Locate the cell with the specified text and output its [x, y] center coordinate. 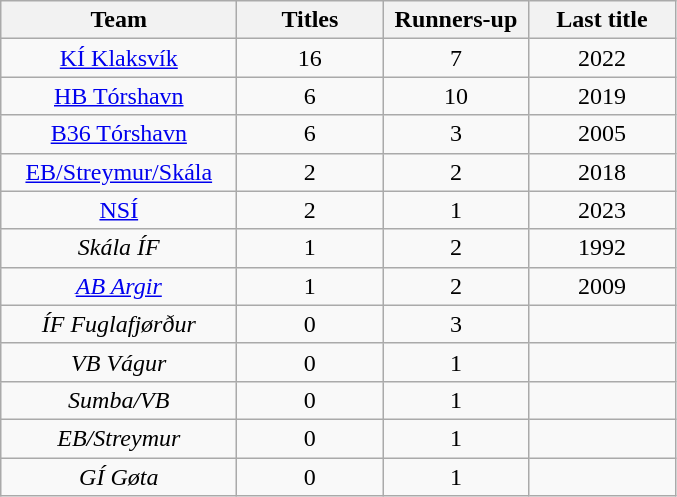
EB/Streymur [119, 438]
16 [310, 58]
ÍF Fuglafjørður [119, 324]
Titles [310, 20]
2022 [602, 58]
Last title [602, 20]
HB Tórshavn [119, 96]
2009 [602, 286]
1992 [602, 248]
AB Argir [119, 286]
EB/Streymur/Skála [119, 172]
2019 [602, 96]
7 [456, 58]
VB Vágur [119, 362]
B36 Tórshavn [119, 134]
KÍ Klaksvík [119, 58]
2005 [602, 134]
Team [119, 20]
GÍ Gøta [119, 477]
Sumba/VB [119, 400]
Runners-up [456, 20]
Skála ÍF [119, 248]
2018 [602, 172]
2023 [602, 210]
10 [456, 96]
NSÍ [119, 210]
